Determine the (x, y) coordinate at the center of the cell enclosing the given text.  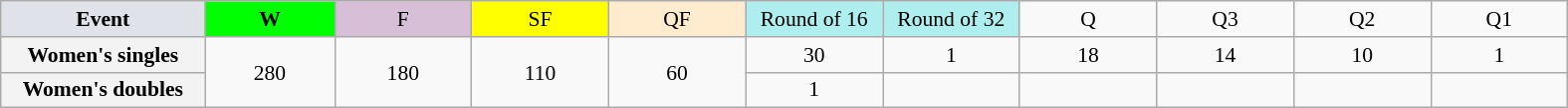
110 (541, 72)
60 (677, 72)
Q3 (1226, 19)
Q (1088, 19)
Women's doubles (104, 90)
W (270, 19)
14 (1226, 55)
30 (814, 55)
SF (541, 19)
F (403, 19)
Event (104, 19)
10 (1362, 55)
18 (1088, 55)
QF (677, 19)
Round of 32 (951, 19)
Women's singles (104, 55)
180 (403, 72)
280 (270, 72)
Q2 (1362, 19)
Q1 (1499, 19)
Round of 16 (814, 19)
